Locate the cell with the specified text and output its [X, Y] center coordinate. 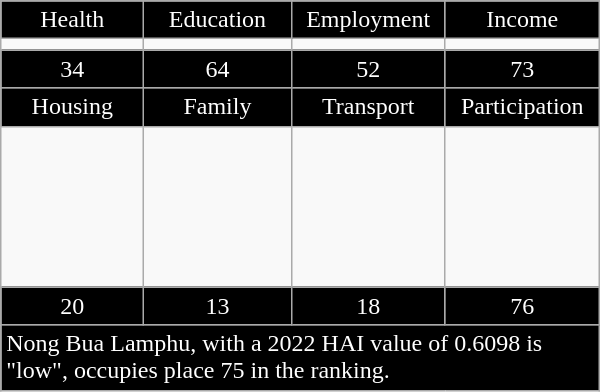
Income [522, 20]
52 [368, 69]
34 [72, 69]
64 [218, 69]
18 [368, 306]
76 [522, 306]
Employment [368, 20]
Health [72, 20]
Education [218, 20]
20 [72, 306]
Housing [72, 107]
Participation [522, 107]
73 [522, 69]
Family [218, 107]
Nong Bua Lamphu, with a 2022 HAI value of 0.6098 is "low", occupies place 75 in the ranking. [300, 358]
13 [218, 306]
Transport [368, 107]
